Extract the [X, Y] coordinate from the center of the cell holding the provided text.  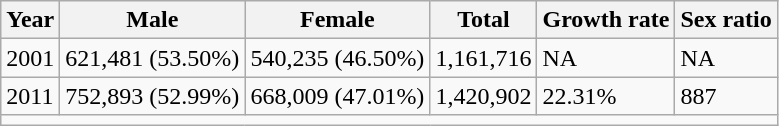
Year [30, 20]
621,481 (53.50%) [152, 58]
Sex ratio [726, 20]
2001 [30, 58]
2011 [30, 96]
Male [152, 20]
540,235 (46.50%) [338, 58]
1,161,716 [484, 58]
1,420,902 [484, 96]
887 [726, 96]
22.31% [606, 96]
Growth rate [606, 20]
Female [338, 20]
668,009 (47.01%) [338, 96]
752,893 (52.99%) [152, 96]
Total [484, 20]
